Scan for the cell matching the given text and deliver its (x, y) coordinate at center. 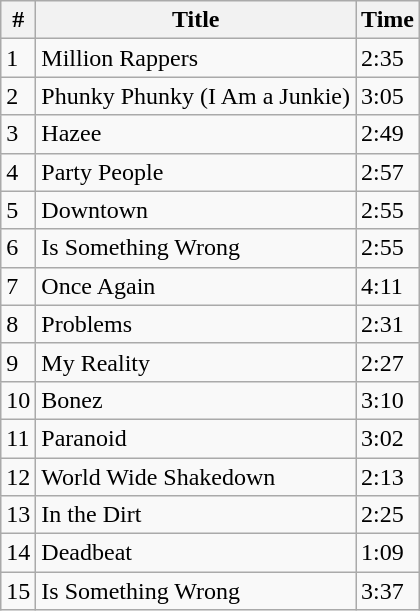
11 (18, 438)
Time (388, 20)
15 (18, 591)
Deadbeat (196, 553)
13 (18, 515)
2:35 (388, 58)
3:02 (388, 438)
8 (18, 324)
Million Rappers (196, 58)
# (18, 20)
Problems (196, 324)
My Reality (196, 362)
Hazee (196, 134)
2:57 (388, 172)
Once Again (196, 286)
14 (18, 553)
3 (18, 134)
5 (18, 210)
3:37 (388, 591)
6 (18, 248)
2:49 (388, 134)
Phunky Phunky (I Am a Junkie) (196, 96)
Bonez (196, 400)
9 (18, 362)
Title (196, 20)
10 (18, 400)
12 (18, 477)
1 (18, 58)
Party People (196, 172)
World Wide Shakedown (196, 477)
2 (18, 96)
2:31 (388, 324)
In the Dirt (196, 515)
4:11 (388, 286)
2:25 (388, 515)
Downtown (196, 210)
7 (18, 286)
2:13 (388, 477)
Paranoid (196, 438)
1:09 (388, 553)
3:05 (388, 96)
3:10 (388, 400)
4 (18, 172)
2:27 (388, 362)
